Return [x, y] of the center of cell containing provided text 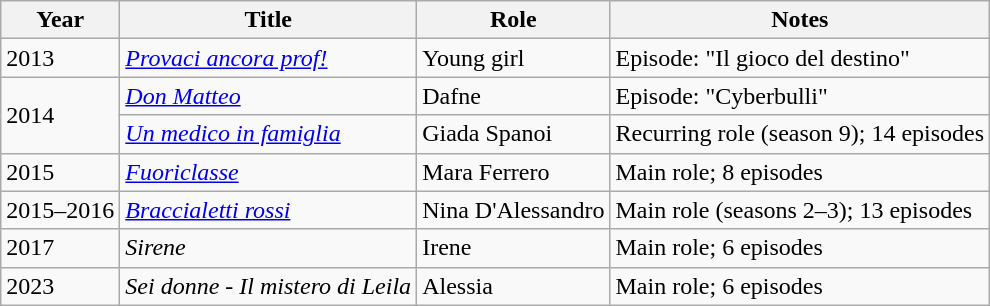
Main role (seasons 2–3); 13 episodes [800, 210]
Notes [800, 20]
Sei donne - Il mistero di Leila [268, 286]
2015–2016 [60, 210]
2017 [60, 248]
2014 [60, 115]
Irene [514, 248]
Alessia [514, 286]
Nina D'Alessandro [514, 210]
Year [60, 20]
Braccialetti rossi [268, 210]
Sirene [268, 248]
Don Matteo [268, 96]
Episode: "Il gioco del destino" [800, 58]
Fuoriclasse [268, 172]
2013 [60, 58]
2015 [60, 172]
Recurring role (season 9); 14 episodes [800, 134]
Title [268, 20]
Episode: "Cyberbulli" [800, 96]
Role [514, 20]
Un medico in famiglia [268, 134]
Young girl [514, 58]
2023 [60, 286]
Main role; 8 episodes [800, 172]
Provaci ancora prof! [268, 58]
Dafne [514, 96]
Mara Ferrero [514, 172]
Giada Spanoi [514, 134]
